Search for the cell housing the specified text and yield its [X, Y] center coordinate. 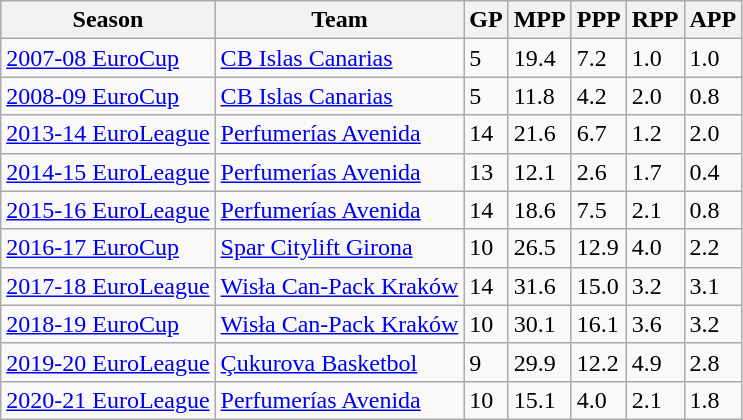
2018-19 EuroCup [108, 324]
Team [340, 20]
13 [486, 172]
Season [108, 20]
19.4 [540, 58]
2013-14 EuroLeague [108, 134]
12.2 [598, 362]
4.9 [655, 362]
9 [486, 362]
30.1 [540, 324]
3.1 [713, 286]
2015-16 EuroLeague [108, 210]
PPP [598, 20]
21.6 [540, 134]
1.7 [655, 172]
15.0 [598, 286]
31.6 [540, 286]
6.7 [598, 134]
11.8 [540, 96]
2016-17 EuroCup [108, 248]
18.6 [540, 210]
MPP [540, 20]
29.9 [540, 362]
Çukurova Basketbol [340, 362]
1.8 [713, 400]
7.5 [598, 210]
4.2 [598, 96]
0.4 [713, 172]
APP [713, 20]
2019-20 EuroLeague [108, 362]
3.6 [655, 324]
GP [486, 20]
7.2 [598, 58]
2017-18 EuroLeague [108, 286]
2020-21 EuroLeague [108, 400]
12.9 [598, 248]
26.5 [540, 248]
2.2 [713, 248]
12.1 [540, 172]
2007-08 EuroCup [108, 58]
16.1 [598, 324]
2014-15 EuroLeague [108, 172]
15.1 [540, 400]
1.2 [655, 134]
2008-09 EuroCup [108, 96]
2.8 [713, 362]
Spar Citylift Girona [340, 248]
2.6 [598, 172]
RPP [655, 20]
